Locate the cell with the specified text and output its (x, y) center coordinate. 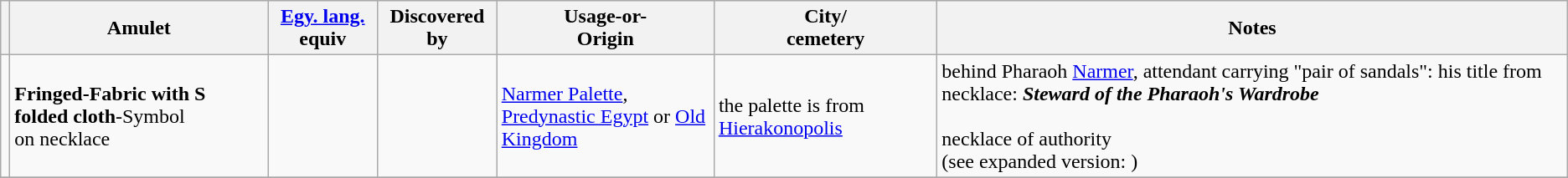
City/cemetery (825, 28)
Notes (1252, 28)
Egy. lang. equiv (323, 28)
Usage-or-Origin (605, 28)
Discovered by (437, 28)
the palette is from Hierakonopolis (825, 116)
Fringed-Fabric with S folded cloth-Symbol on necklace (139, 116)
Amulet (139, 28)
Narmer Palette,Predynastic Egypt or Old Kingdom (605, 116)
